Return the (X, Y) coordinate for the center point of the cell that contains the specified text.  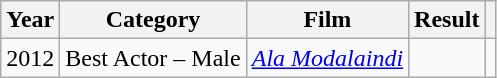
Year (30, 20)
Best Actor – Male (153, 58)
Category (153, 20)
2012 (30, 58)
Ala Modalaindi (327, 58)
Result (447, 20)
Film (327, 20)
